From the cell containing the given text, extract its center point as [X, Y] coordinate. 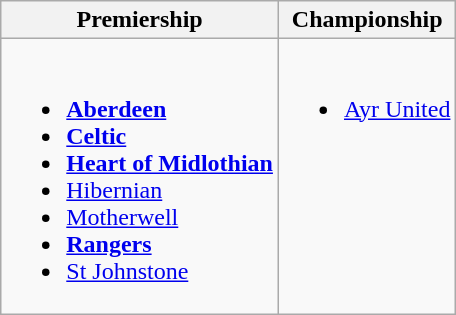
Premiership [140, 20]
Championship [367, 20]
AberdeenCelticHeart of MidlothianHibernianMotherwellRangersSt Johnstone [140, 176]
Ayr United [367, 176]
